From the cell containing the given text, extract its center point as (x, y) coordinate. 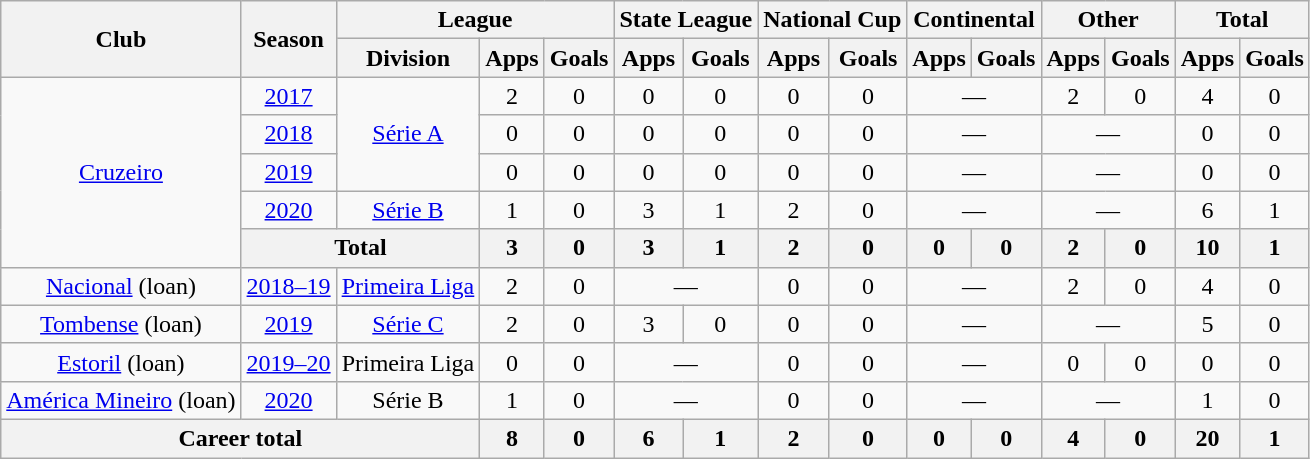
Estoril (loan) (121, 362)
5 (1207, 324)
2018–19 (288, 286)
8 (512, 438)
Season (288, 39)
2019–20 (288, 362)
2018 (288, 134)
Continental (974, 20)
Tombense (loan) (121, 324)
Other (1108, 20)
National Cup (832, 20)
20 (1207, 438)
Cruzeiro (121, 172)
Nacional (loan) (121, 286)
2017 (288, 96)
Division (408, 58)
Série C (408, 324)
League (475, 20)
Série A (408, 134)
State League (686, 20)
10 (1207, 248)
América Mineiro (loan) (121, 400)
Club (121, 39)
Career total (240, 438)
